Locate the cell with the specified text and output its [x, y] center coordinate. 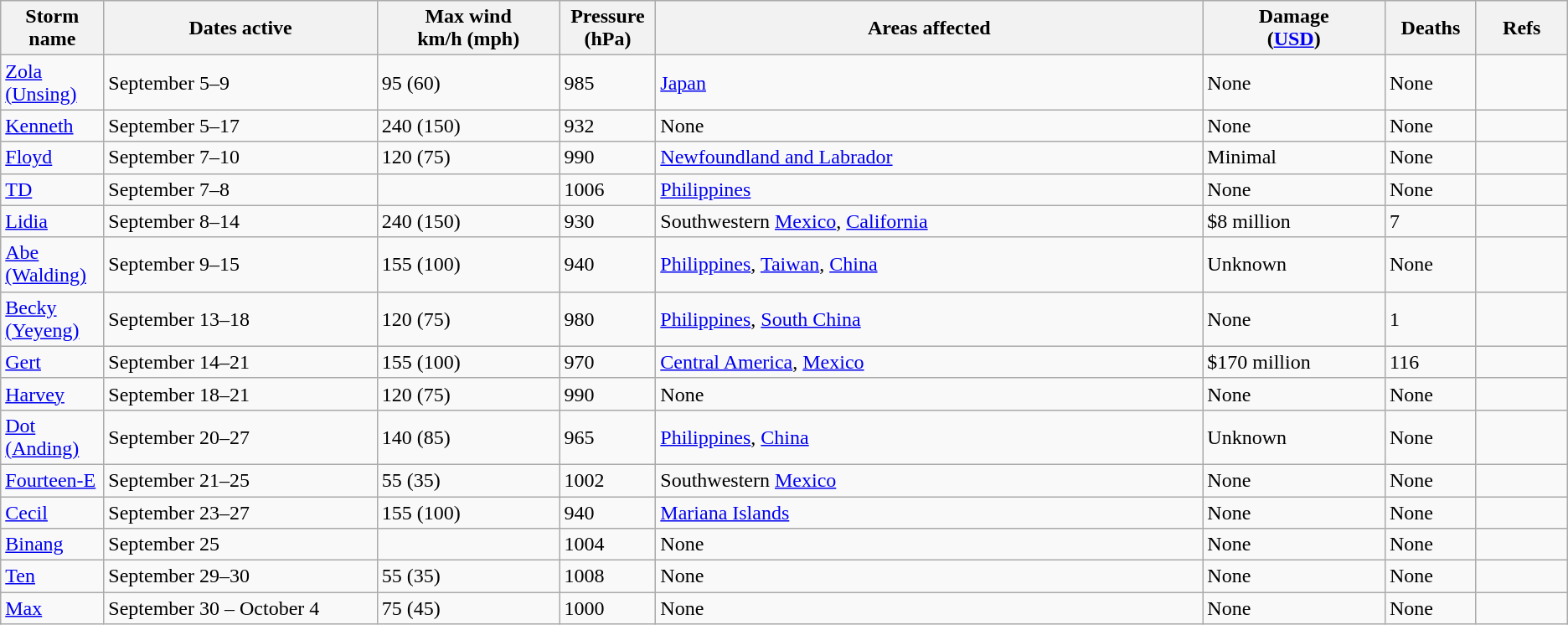
1000 [608, 608]
September 29–30 [241, 576]
Lidia [52, 221]
Japan [930, 82]
1002 [608, 480]
1 [1431, 318]
September 30 – October 4 [241, 608]
Max [52, 608]
$8 million [1294, 221]
Harvey [52, 394]
1006 [608, 189]
September 7–10 [241, 158]
Areas affected [930, 28]
September 8–14 [241, 221]
Philippines, Taiwan, China [930, 265]
September 7–8 [241, 189]
Southwestern Mexico [930, 480]
September 5–9 [241, 82]
930 [608, 221]
Philippines [930, 189]
Gert [52, 362]
965 [608, 437]
970 [608, 362]
Refs [1521, 28]
Pressure(hPa) [608, 28]
Cecil [52, 512]
Newfoundland and Labrador [930, 158]
September 20–27 [241, 437]
95 (60) [468, 82]
Storm name [52, 28]
$170 million [1294, 362]
932 [608, 126]
Abe (Walding) [52, 265]
Becky (Yeyeng) [52, 318]
75 (45) [468, 608]
140 (85) [468, 437]
Fourteen-E [52, 480]
Ten [52, 576]
Philippines, South China [930, 318]
Southwestern Mexico, California [930, 221]
Damage(USD) [1294, 28]
September 5–17 [241, 126]
TD [52, 189]
Central America, Mexico [930, 362]
Max windkm/h (mph) [468, 28]
Minimal [1294, 158]
Kenneth [52, 126]
1008 [608, 576]
980 [608, 318]
Binang [52, 545]
7 [1431, 221]
Zola (Unsing) [52, 82]
Dates active [241, 28]
September 25 [241, 545]
Mariana Islands [930, 512]
116 [1431, 362]
Philippines, China [930, 437]
Floyd [52, 158]
September 18–21 [241, 394]
September 21–25 [241, 480]
September 9–15 [241, 265]
1004 [608, 545]
September 14–21 [241, 362]
Dot (Anding) [52, 437]
September 23–27 [241, 512]
985 [608, 82]
September 13–18 [241, 318]
Deaths [1431, 28]
